Return the [X, Y] coordinate for the center point of the cell that contains the specified text.  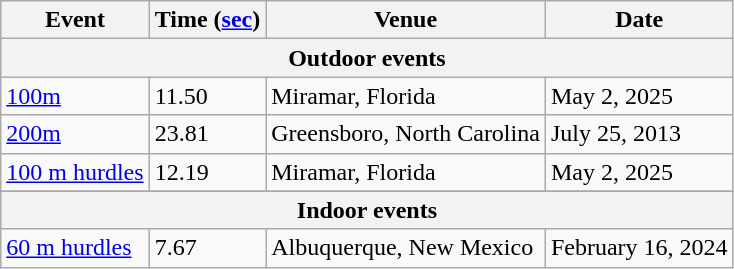
Outdoor events [367, 58]
11.50 [208, 96]
200m [75, 134]
Albuquerque, New Mexico [406, 248]
100 m hurdles [75, 172]
100m [75, 96]
Date [639, 20]
7.67 [208, 248]
February 16, 2024 [639, 248]
Event [75, 20]
Time (sec) [208, 20]
23.81 [208, 134]
Venue [406, 20]
60 m hurdles [75, 248]
Greensboro, North Carolina [406, 134]
July 25, 2013 [639, 134]
12.19 [208, 172]
Indoor events [367, 210]
